Scan for the cell matching the given text and deliver its [X, Y] coordinate at center. 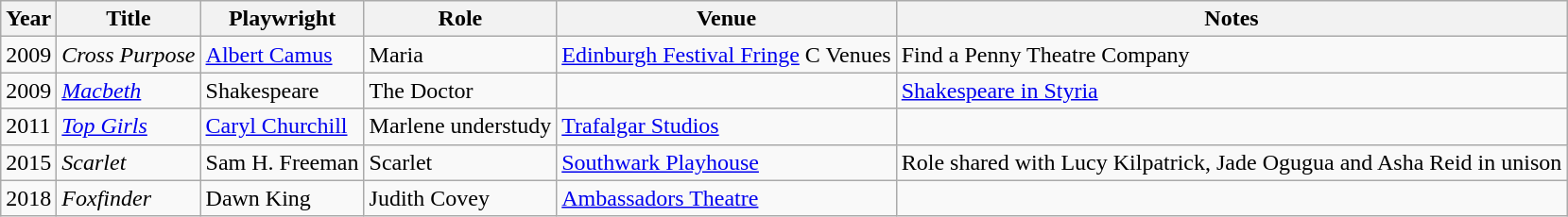
Role shared with Lucy Kilpatrick, Jade Ogugua and Asha Reid in unison [1232, 162]
2018 [28, 198]
Foxfinder [129, 198]
Southwark Playhouse [727, 162]
Shakespeare in Styria [1232, 91]
Shakespeare [282, 91]
Dawn King [282, 198]
Year [28, 19]
Venue [727, 19]
Ambassadors Theatre [727, 198]
Macbeth [129, 91]
Find a Penny Theatre Company [1232, 55]
Notes [1232, 19]
Playwright [282, 19]
Title [129, 19]
Sam H. Freeman [282, 162]
Top Girls [129, 126]
2011 [28, 126]
Trafalgar Studios [727, 126]
Judith Covey [460, 198]
Role [460, 19]
Edinburgh Festival Fringe C Venues [727, 55]
Maria [460, 55]
Cross Purpose [129, 55]
Caryl Churchill [282, 126]
The Doctor [460, 91]
Albert Camus [282, 55]
Marlene understudy [460, 126]
2015 [28, 162]
